Provide the (x, y) coordinate of the cell's center where the given text is located.  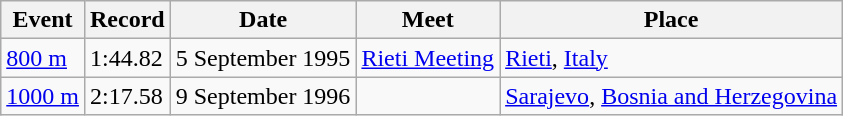
Rieti, Italy (672, 58)
Place (672, 20)
Rieti Meeting (428, 58)
1:44.82 (127, 58)
Meet (428, 20)
Date (263, 20)
800 m (43, 58)
Record (127, 20)
Event (43, 20)
9 September 1996 (263, 96)
5 September 1995 (263, 58)
2:17.58 (127, 96)
1000 m (43, 96)
Sarajevo, Bosnia and Herzegovina (672, 96)
